For the text-containing cell, return its midpoint in [x, y] coordinate format. 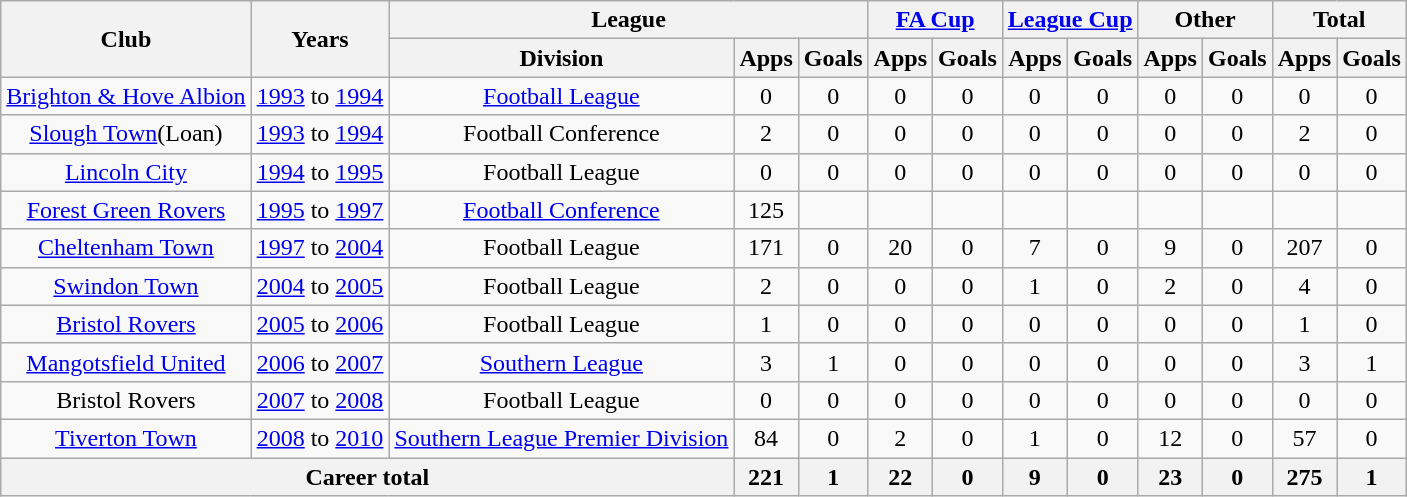
2007 to 2008 [320, 400]
1997 to 2004 [320, 248]
125 [766, 210]
12 [1170, 438]
Mangotsfield United [126, 362]
84 [766, 438]
275 [1304, 477]
Lincoln City [126, 172]
4 [1304, 286]
Forest Green Rovers [126, 210]
Other [1205, 20]
1994 to 1995 [320, 172]
Club [126, 39]
Southern League Premier Division [562, 438]
League Cup [1070, 20]
22 [900, 477]
Swindon Town [126, 286]
Southern League [562, 362]
Tiverton Town [126, 438]
7 [1034, 248]
207 [1304, 248]
Division [562, 58]
Total [1339, 20]
23 [1170, 477]
2004 to 2005 [320, 286]
2005 to 2006 [320, 324]
Years [320, 39]
171 [766, 248]
Career total [368, 477]
2006 to 2007 [320, 362]
Slough Town(Loan) [126, 134]
FA Cup [935, 20]
221 [766, 477]
57 [1304, 438]
1995 to 1997 [320, 210]
Cheltenham Town [126, 248]
Brighton & Hove Albion [126, 96]
League [628, 20]
20 [900, 248]
2008 to 2010 [320, 438]
